Capture the cell that displays the provided text and extract its [x, y] central coordinate. 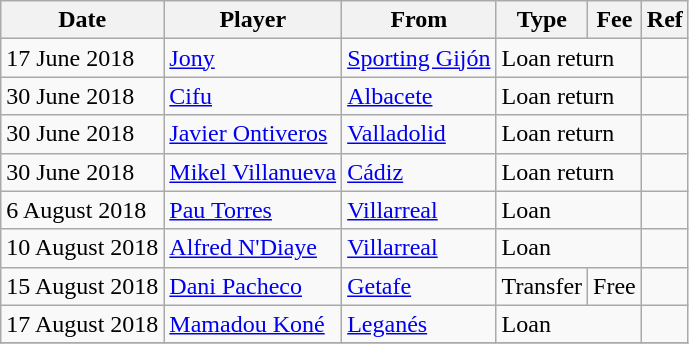
Ref [664, 20]
Type [542, 20]
Sporting Gijón [419, 58]
Mamadou Koné [253, 324]
Cádiz [419, 172]
6 August 2018 [82, 210]
Fee [615, 20]
Player [253, 20]
10 August 2018 [82, 248]
Mikel Villanueva [253, 172]
17 June 2018 [82, 58]
Free [615, 286]
Cifu [253, 96]
Dani Pacheco [253, 286]
Getafe [419, 286]
Albacete [419, 96]
Pau Torres [253, 210]
Alfred N'Diaye [253, 248]
Date [82, 20]
17 August 2018 [82, 324]
15 August 2018 [82, 286]
Javier Ontiveros [253, 134]
Transfer [542, 286]
Jony [253, 58]
Valladolid [419, 134]
Leganés [419, 324]
From [419, 20]
